For the text-containing cell, return its midpoint in [X, Y] coordinate format. 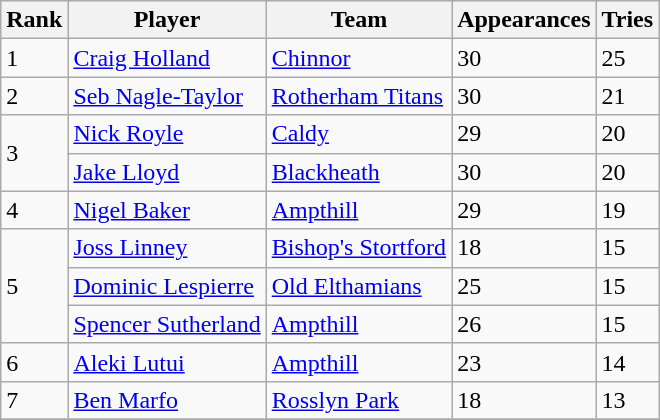
Chinnor [358, 58]
Rotherham Titans [358, 96]
26 [524, 324]
14 [628, 362]
3 [34, 153]
Craig Holland [167, 58]
21 [628, 96]
1 [34, 58]
Jake Lloyd [167, 172]
23 [524, 362]
Rosslyn Park [358, 400]
19 [628, 210]
Tries [628, 20]
7 [34, 400]
Nick Royle [167, 134]
Team [358, 20]
4 [34, 210]
Ben Marfo [167, 400]
Seb Nagle-Taylor [167, 96]
Rank [34, 20]
Spencer Sutherland [167, 324]
Old Elthamians [358, 286]
2 [34, 96]
Bishop's Stortford [358, 248]
13 [628, 400]
Blackheath [358, 172]
5 [34, 286]
6 [34, 362]
Caldy [358, 134]
Appearances [524, 20]
Aleki Lutui [167, 362]
Nigel Baker [167, 210]
Player [167, 20]
Joss Linney [167, 248]
Dominic Lespierre [167, 286]
